Pinpoint the cell where the given text exists, returning its (x, y) midpoint coordinate. 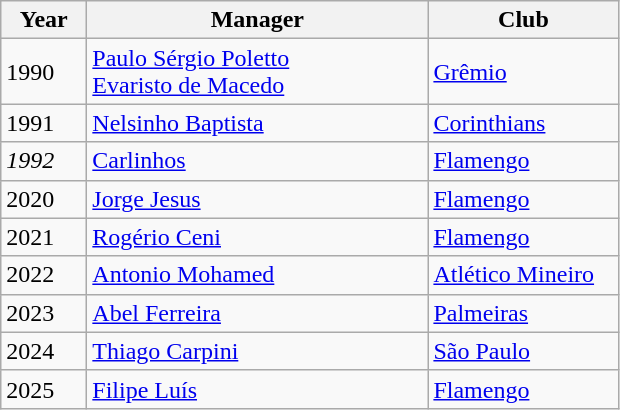
2022 (44, 275)
São Paulo (524, 351)
2020 (44, 199)
Carlinhos (258, 161)
Abel Ferreira (258, 313)
Nelsinho Baptista (258, 123)
2023 (44, 313)
2025 (44, 389)
Antonio Mohamed (258, 275)
Club (524, 20)
Atlético Mineiro (524, 275)
Filipe Luís (258, 389)
Rogério Ceni (258, 237)
Corinthians (524, 123)
1990 (44, 72)
1992 (44, 161)
Jorge Jesus (258, 199)
Year (44, 20)
Manager (258, 20)
2021 (44, 237)
2024 (44, 351)
Grêmio (524, 72)
Palmeiras (524, 313)
1991 (44, 123)
Thiago Carpini (258, 351)
Paulo Sérgio Poletto Evaristo de Macedo (258, 72)
